Pinpoint the cell where the given text exists, returning its [x, y] midpoint coordinate. 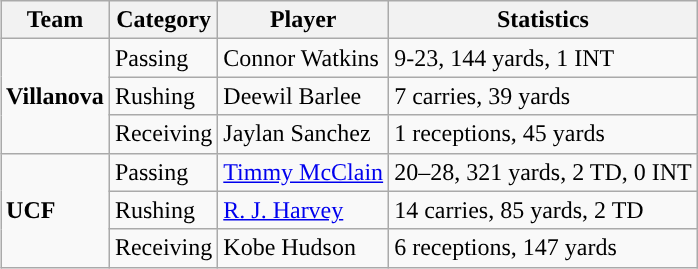
Player [304, 20]
6 receptions, 147 yards [544, 248]
Deewil Barlee [304, 96]
Category [163, 20]
Team [56, 20]
R. J. Harvey [304, 210]
14 carries, 85 yards, 2 TD [544, 210]
Jaylan Sanchez [304, 134]
Villanova [56, 96]
Connor Watkins [304, 58]
Timmy McClain [304, 172]
UCF [56, 210]
Kobe Hudson [304, 248]
7 carries, 39 yards [544, 96]
20–28, 321 yards, 2 TD, 0 INT [544, 172]
9-23, 144 yards, 1 INT [544, 58]
Statistics [544, 20]
1 receptions, 45 yards [544, 134]
